For the text-containing cell, return its midpoint in (x, y) coordinate format. 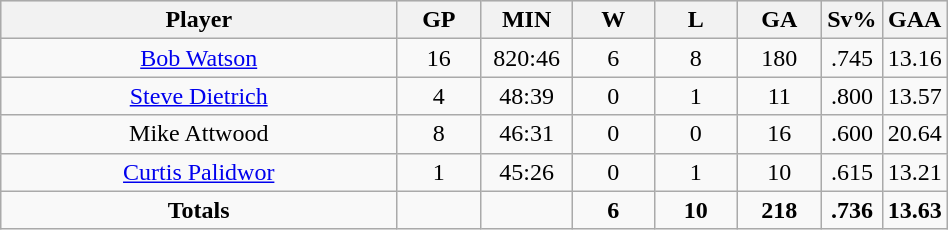
20.64 (914, 134)
Bob Watson (199, 58)
Mike Attwood (199, 134)
180 (780, 58)
820:46 (526, 58)
Totals (199, 210)
13.63 (914, 210)
GP (439, 20)
Steve Dietrich (199, 96)
Player (199, 20)
13.16 (914, 58)
11 (780, 96)
L (695, 20)
.736 (852, 210)
46:31 (526, 134)
218 (780, 210)
Sv% (852, 20)
13.57 (914, 96)
MIN (526, 20)
13.21 (914, 172)
GA (780, 20)
.800 (852, 96)
4 (439, 96)
GAA (914, 20)
.600 (852, 134)
.615 (852, 172)
Curtis Palidwor (199, 172)
48:39 (526, 96)
W (613, 20)
45:26 (526, 172)
.745 (852, 58)
